From the cell containing the given text, extract its center point as [X, Y] coordinate. 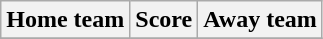
Score [164, 20]
Away team [260, 20]
Home team [66, 20]
